Pinpoint the cell where the given text exists, returning its (x, y) midpoint coordinate. 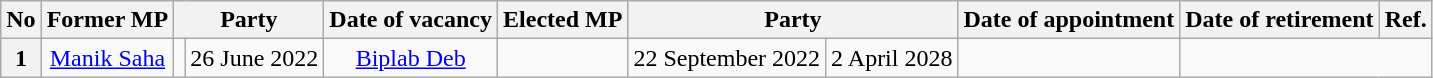
Ref. (1406, 20)
22 September 2022 (727, 58)
Date of appointment (1069, 20)
Former MP (108, 20)
No (21, 20)
Biplab Deb (411, 58)
Date of retirement (1280, 20)
Manik Saha (108, 58)
1 (21, 58)
Elected MP (563, 20)
2 April 2028 (892, 58)
26 June 2022 (254, 58)
Date of vacancy (411, 20)
